Identify which cell holds the provided text, then report its (X, Y) central coordinate. 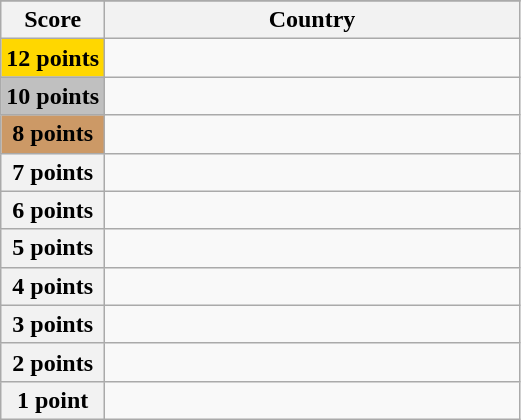
6 points (53, 210)
2 points (53, 362)
1 point (53, 400)
Score (53, 20)
5 points (53, 248)
7 points (53, 172)
12 points (53, 58)
4 points (53, 286)
8 points (53, 134)
3 points (53, 324)
Country (312, 20)
10 points (53, 96)
